Output the [X, Y] coordinate of the center of the cell containing the given text.  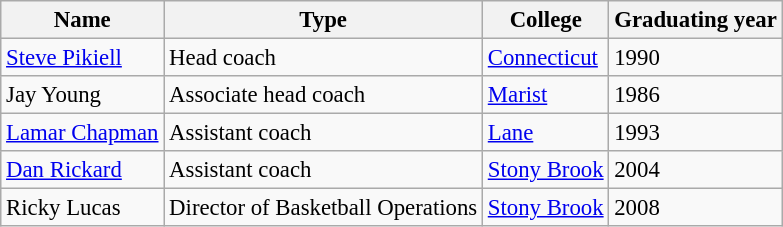
2008 [696, 208]
Graduating year [696, 20]
Name [82, 20]
1990 [696, 58]
Dan Rickard [82, 170]
Lane [545, 133]
Lamar Chapman [82, 133]
Steve Pikiell [82, 58]
College [545, 20]
Head coach [324, 58]
Associate head coach [324, 95]
Marist [545, 95]
1986 [696, 95]
Ricky Lucas [82, 208]
1993 [696, 133]
Jay Young [82, 95]
Type [324, 20]
Connecticut [545, 58]
2004 [696, 170]
Director of Basketball Operations [324, 208]
